Return the (x, y) coordinate for the center point of the cell that contains the specified text.  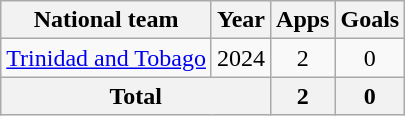
National team (106, 20)
Trinidad and Tobago (106, 58)
Apps (303, 20)
Year (240, 20)
2024 (240, 58)
Total (136, 96)
Goals (370, 20)
